Identify which cell holds the provided text, then report its [x, y] central coordinate. 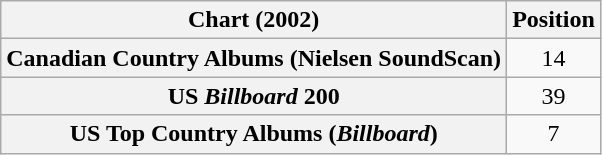
39 [554, 96]
7 [554, 134]
Canadian Country Albums (Nielsen SoundScan) [254, 58]
Chart (2002) [254, 20]
14 [554, 58]
US Billboard 200 [254, 96]
Position [554, 20]
US Top Country Albums (Billboard) [254, 134]
